Return (x, y) of the center of cell containing provided text 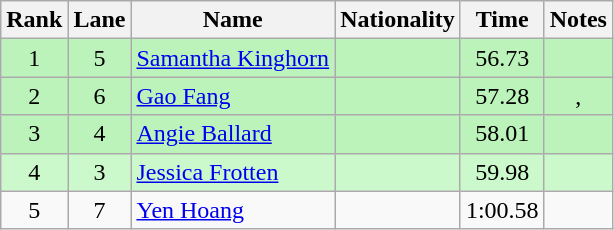
Gao Fang (233, 96)
, (578, 96)
Jessica Frotten (233, 172)
Name (233, 20)
Angie Ballard (233, 134)
7 (100, 210)
Rank (34, 20)
59.98 (502, 172)
Lane (100, 20)
56.73 (502, 58)
Notes (578, 20)
2 (34, 96)
Time (502, 20)
Yen Hoang (233, 210)
6 (100, 96)
Samantha Kinghorn (233, 58)
57.28 (502, 96)
58.01 (502, 134)
1 (34, 58)
1:00.58 (502, 210)
Nationality (398, 20)
